Return (X, Y) of the center of cell containing provided text 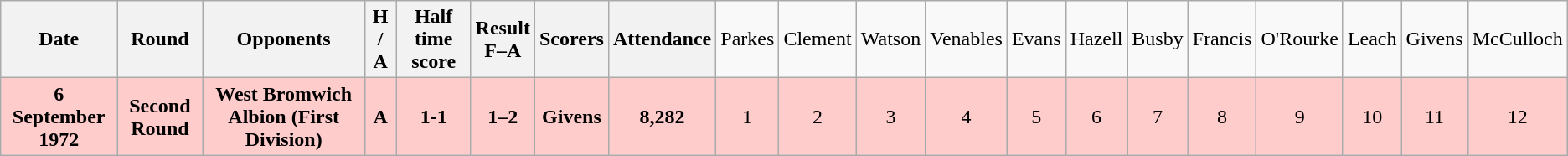
1 (747, 117)
McCulloch (1518, 39)
Half time score (434, 39)
O'Rourke (1300, 39)
Venables (967, 39)
Attendance (662, 39)
8,282 (662, 117)
Round (161, 39)
12 (1518, 117)
2 (818, 117)
A (380, 117)
6 September 1972 (59, 117)
Scorers (571, 39)
Francis (1222, 39)
6 (1096, 117)
8 (1222, 117)
Hazell (1096, 39)
10 (1372, 117)
Date (59, 39)
ResultF–A (503, 39)
9 (1300, 117)
4 (967, 117)
Watson (890, 39)
H / A (380, 39)
7 (1158, 117)
3 (890, 117)
5 (1036, 117)
1–2 (503, 117)
Busby (1158, 39)
West Bromwich Albion (First Division) (283, 117)
Leach (1372, 39)
Clement (818, 39)
Opponents (283, 39)
1-1 (434, 117)
Parkes (747, 39)
Second Round (161, 117)
Evans (1036, 39)
11 (1434, 117)
